Provide the [x, y] coordinate of the cell's center where the given text is located.  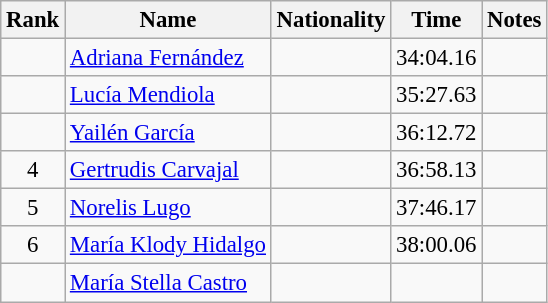
5 [33, 208]
Nationality [330, 20]
Rank [33, 20]
Adriana Fernández [168, 58]
4 [33, 170]
María Klody Hidalgo [168, 245]
34:04.16 [436, 58]
María Stella Castro [168, 283]
36:58.13 [436, 170]
Time [436, 20]
Gertrudis Carvajal [168, 170]
37:46.17 [436, 208]
Norelis Lugo [168, 208]
Lucía Mendiola [168, 95]
35:27.63 [436, 95]
38:00.06 [436, 245]
Notes [514, 20]
36:12.72 [436, 133]
Name [168, 20]
6 [33, 245]
Yailén García [168, 133]
